Return (x, y) of the center of cell containing provided text 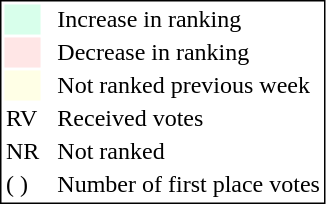
Not ranked previous week (189, 85)
NR (22, 151)
RV (22, 119)
Increase in ranking (189, 19)
Decrease in ranking (189, 53)
Not ranked (189, 151)
( ) (22, 185)
Received votes (189, 119)
Number of first place votes (189, 185)
